Search for the cell housing the specified text and yield its (x, y) center coordinate. 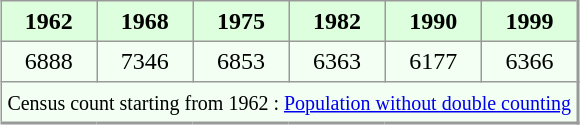
1990 (433, 21)
1975 (241, 21)
6363 (337, 61)
7346 (145, 61)
1982 (337, 21)
6177 (433, 61)
Census count starting from 1962 : Population without double counting (290, 102)
6888 (49, 61)
1968 (145, 21)
1999 (530, 21)
1962 (49, 21)
6853 (241, 61)
6366 (530, 61)
